Provide the [X, Y] coordinate of the cell's center where the given text is located.  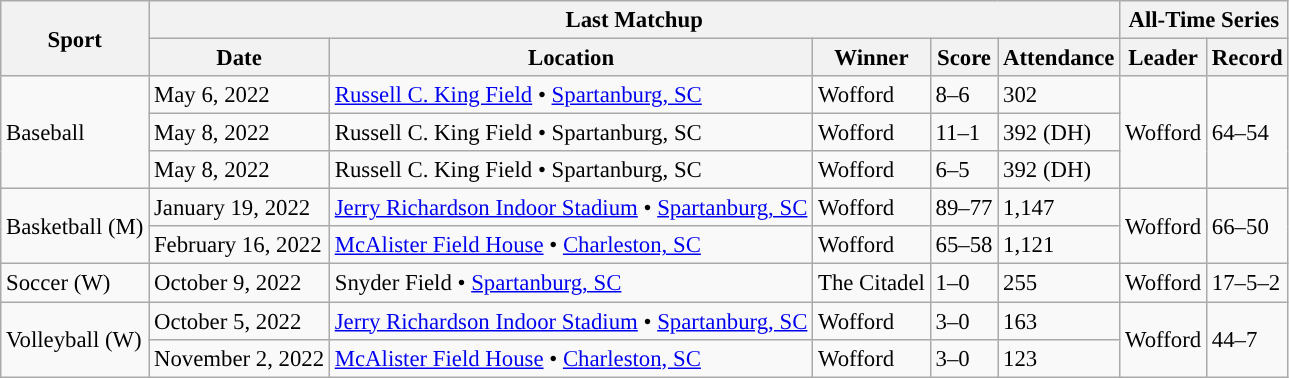
Snyder Field • Spartanburg, SC [570, 283]
October 5, 2022 [240, 321]
163 [1059, 321]
8–6 [964, 95]
89–77 [964, 208]
October 9, 2022 [240, 283]
Sport [75, 38]
Date [240, 58]
Attendance [1059, 58]
6–5 [964, 170]
302 [1059, 95]
1,147 [1059, 208]
17–5–2 [1248, 283]
Baseball [75, 132]
Leader [1164, 58]
The Citadel [872, 283]
Score [964, 58]
Soccer (W) [75, 283]
11–1 [964, 133]
1–0 [964, 283]
Last Matchup [634, 20]
Winner [872, 58]
44–7 [1248, 340]
Location [570, 58]
February 16, 2022 [240, 245]
All-Time Series [1204, 20]
123 [1059, 358]
November 2, 2022 [240, 358]
May 6, 2022 [240, 95]
1,121 [1059, 245]
66–50 [1248, 226]
Record [1248, 58]
January 19, 2022 [240, 208]
Volleyball (W) [75, 340]
64–54 [1248, 132]
65–58 [964, 245]
255 [1059, 283]
Basketball (M) [75, 226]
